Output the [x, y] coordinate of the center of the cell containing the given text.  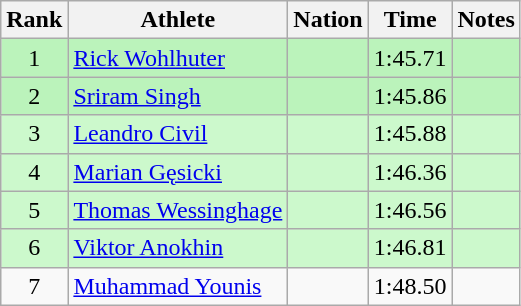
6 [34, 248]
Time [410, 20]
Muhammad Younis [178, 286]
Athlete [178, 20]
1:45.86 [410, 96]
Thomas Wessinghage [178, 210]
Viktor Anokhin [178, 248]
Leandro Civil [178, 134]
Nation [328, 20]
3 [34, 134]
1:48.50 [410, 286]
1:45.71 [410, 58]
Rank [34, 20]
1:46.36 [410, 172]
Marian Gęsicki [178, 172]
7 [34, 286]
4 [34, 172]
1:45.88 [410, 134]
Sriram Singh [178, 96]
Notes [486, 20]
1 [34, 58]
1:46.81 [410, 248]
2 [34, 96]
1:46.56 [410, 210]
5 [34, 210]
Rick Wohlhuter [178, 58]
